Return (x, y) of the center of cell containing provided text 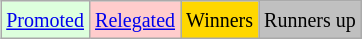
Promoted (46, 20)
Runners up (310, 20)
Winners (220, 20)
Relegated (136, 20)
